Pinpoint the cell where the given text exists, returning its [X, Y] midpoint coordinate. 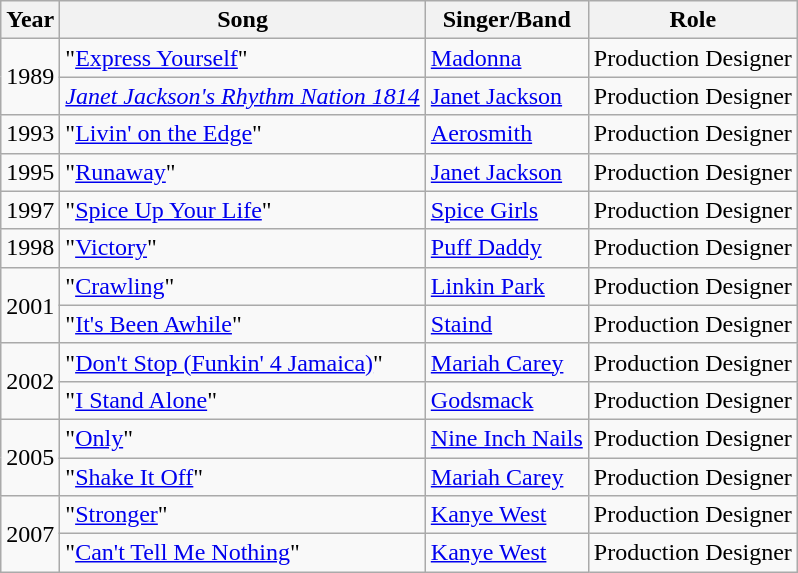
"Runaway" [242, 172]
"Crawling" [242, 286]
"Can't Tell Me Nothing" [242, 553]
Role [692, 20]
"Express Yourself" [242, 58]
"Don't Stop (Funkin' 4 Jamaica)" [242, 362]
"It's Been Awhile" [242, 324]
"I Stand Alone" [242, 400]
"Victory" [242, 248]
1997 [30, 210]
Linkin Park [506, 286]
2001 [30, 305]
"Only" [242, 438]
Spice Girls [506, 210]
Janet Jackson's Rhythm Nation 1814 [242, 96]
"Shake It Off" [242, 477]
"Livin' on the Edge" [242, 134]
Staind [506, 324]
Year [30, 20]
1993 [30, 134]
1995 [30, 172]
Godsmack [506, 400]
1989 [30, 77]
Nine Inch Nails [506, 438]
2005 [30, 457]
Singer/Band [506, 20]
1998 [30, 248]
Aerosmith [506, 134]
Puff Daddy [506, 248]
Madonna [506, 58]
2007 [30, 534]
2002 [30, 381]
Song [242, 20]
"Spice Up Your Life" [242, 210]
"Stronger" [242, 515]
